Find where the given text appears and provide that cell's center as [X, Y] coordinate. 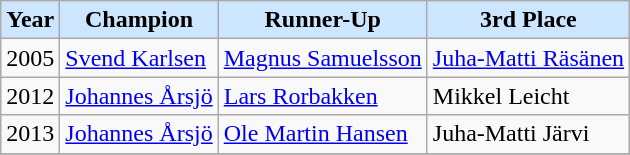
Mikkel Leicht [528, 96]
Champion [139, 20]
Ole Martin Hansen [322, 134]
Juha-Matti Räsänen [528, 58]
3rd Place [528, 20]
Juha-Matti Järvi [528, 134]
Year [30, 20]
Lars Rorbakken [322, 96]
Runner-Up [322, 20]
Svend Karlsen [139, 58]
2005 [30, 58]
2012 [30, 96]
2013 [30, 134]
Magnus Samuelsson [322, 58]
